Provide the (X, Y) coordinate of the cell's center where the given text is located.  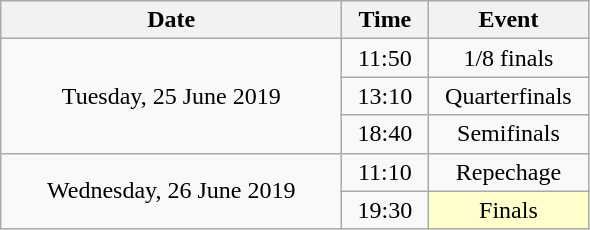
Time (385, 20)
11:10 (385, 172)
Wednesday, 26 June 2019 (172, 191)
Finals (508, 210)
18:40 (385, 134)
11:50 (385, 58)
Semifinals (508, 134)
Date (172, 20)
Tuesday, 25 June 2019 (172, 96)
19:30 (385, 210)
Repechage (508, 172)
1/8 finals (508, 58)
13:10 (385, 96)
Quarterfinals (508, 96)
Event (508, 20)
